From the cell containing the given text, extract its center point as [X, Y] coordinate. 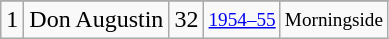
Don Augustin [96, 20]
1954–55 [242, 20]
Morningside [334, 20]
32 [186, 20]
1 [12, 20]
